Locate the cell with the specified text and output its [X, Y] center coordinate. 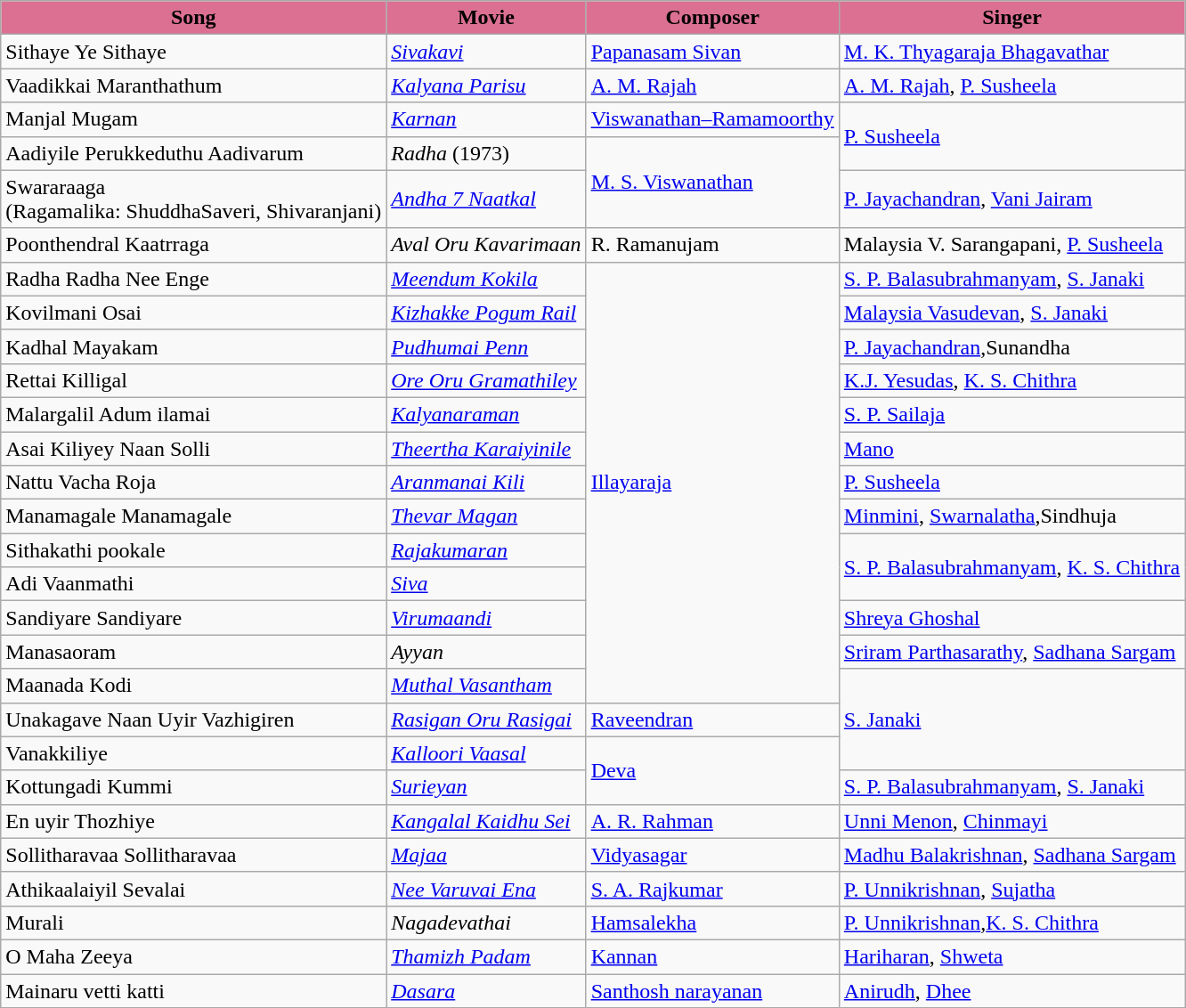
Radha Radha Nee Enge [194, 279]
Swararaaga(Ragamalika: ShuddhaSaveri, Shivaranjani) [194, 199]
Aranmanai Kili [486, 483]
Malargalil Adum ilamai [194, 414]
Singer [1011, 18]
Kalyana Parisu [486, 85]
Poonthendral Kaatrraga [194, 245]
En uyir Thozhiye [194, 821]
Malaysia Vasudevan, S. Janaki [1011, 313]
P. Jayachandran,Sunandha [1011, 346]
Manamagale Manamagale [194, 516]
Composer [712, 18]
Papanasam Sivan [712, 52]
Asai Kiliyey Naan Solli [194, 448]
Kadhal Mayakam [194, 346]
Mainaru vetti katti [194, 991]
Sollitharavaa Sollitharavaa [194, 855]
Manasaoram [194, 652]
Kangalal Kaidhu Sei [486, 821]
Mano [1011, 448]
S. Janaki [1011, 719]
Sithaye Ye Sithaye [194, 52]
Minmini, Swarnalatha,Sindhuja [1011, 516]
Murali [194, 923]
Anirudh, Dhee [1011, 991]
P. Unnikrishnan,K. S. Chithra [1011, 923]
K.J. Yesudas, K. S. Chithra [1011, 380]
Unni Menon, Chinmayi [1011, 821]
S. P. Balasubrahmanyam, K. S. Chithra [1011, 567]
R. Ramanujam [712, 245]
Aval Oru Kavarimaan [486, 245]
Kalloori Vaasal [486, 753]
Andha 7 Naatkal [486, 199]
S. P. Sailaja [1011, 414]
Nagadevathai [486, 923]
S. A. Rajkumar [712, 889]
Majaa [486, 855]
Maanada Kodi [194, 686]
Shreya Ghoshal [1011, 618]
Song [194, 18]
Pudhumai Penn [486, 346]
Movie [486, 18]
Kannan [712, 956]
Vaadikkai Maranthathum [194, 85]
Sithakathi pookale [194, 550]
Sandiyare Sandiyare [194, 618]
Rajakumaran [486, 550]
Viswanathan–Ramamoorthy [712, 119]
Aadiyile Perukkeduthu Aadivarum [194, 153]
Adi Vaanmathi [194, 584]
Karnan [486, 119]
Rasigan Oru Rasigai [486, 719]
Radha (1973) [486, 153]
Nee Varuvai Ena [486, 889]
Siva [486, 584]
Ore Oru Gramathiley [486, 380]
Kovilmani Osai [194, 313]
M. K. Thyagaraja Bhagavathar [1011, 52]
Dasara [486, 991]
Rettai Killigal [194, 380]
Vidyasagar [712, 855]
Athikaalaiyil Sevalai [194, 889]
Raveendran [712, 719]
Surieyan [486, 787]
Nattu Vacha Roja [194, 483]
A. M. Rajah [712, 85]
Madhu Balakrishnan, Sadhana Sargam [1011, 855]
A. R. Rahman [712, 821]
A. M. Rajah, P. Susheela [1011, 85]
Illayaraja [712, 483]
Kizhakke Pogum Rail [486, 313]
Vanakkiliye [194, 753]
P. Jayachandran, Vani Jairam [1011, 199]
Muthal Vasantham [486, 686]
Ayyan [486, 652]
Sriram Parthasarathy, Sadhana Sargam [1011, 652]
M. S. Viswanathan [712, 182]
Hamsalekha [712, 923]
Virumaandi [486, 618]
O Maha Zeeya [194, 956]
Theertha Karaiyinile [486, 448]
Santhosh narayanan [712, 991]
Deva [712, 770]
Thevar Magan [486, 516]
Meendum Kokila [486, 279]
Manjal Mugam [194, 119]
Malaysia V. Sarangapani, P. Susheela [1011, 245]
Thamizh Padam [486, 956]
Kottungadi Kummi [194, 787]
Hariharan, Shweta [1011, 956]
Unakagave Naan Uyir Vazhigiren [194, 719]
Kalyanaraman [486, 414]
Sivakavi [486, 52]
P. Unnikrishnan, Sujatha [1011, 889]
